Scan for the cell matching the given text and deliver its [x, y] coordinate at center. 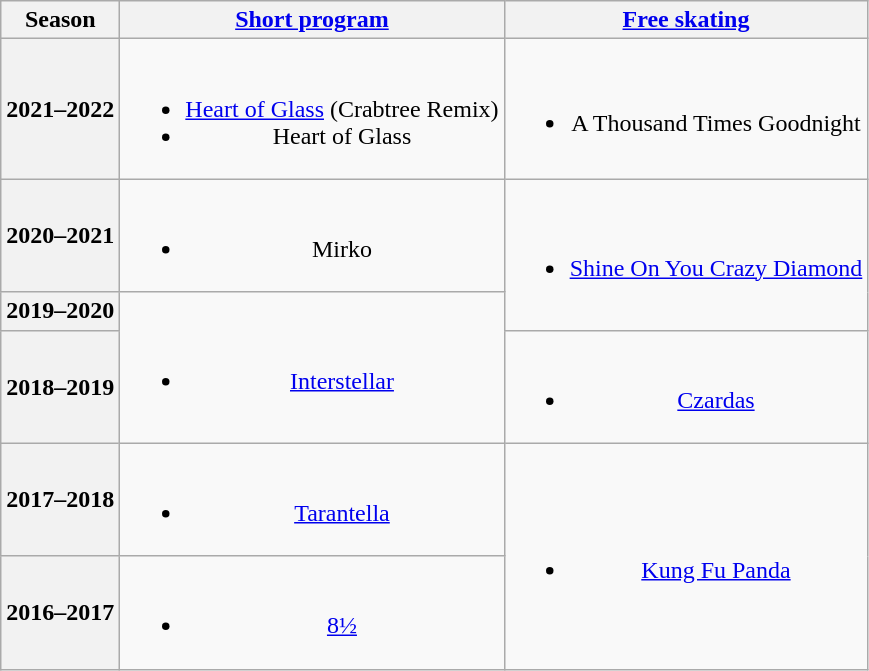
Shine On You Crazy Diamond [686, 254]
Mirko [312, 236]
Tarantella [312, 500]
A Thousand Times Goodnight [686, 109]
2020–2021 [60, 236]
Short program [312, 20]
Kung Fu Panda [686, 556]
2017–2018 [60, 500]
Czardas [686, 386]
2018–2019 [60, 386]
Heart of Glass (Crabtree Remix) Heart of Glass [312, 109]
Interstellar [312, 368]
8½ [312, 612]
2019–2020 [60, 311]
Season [60, 20]
2021–2022 [60, 109]
Free skating [686, 20]
2016–2017 [60, 612]
